Return [X, Y] of the center of cell containing provided text 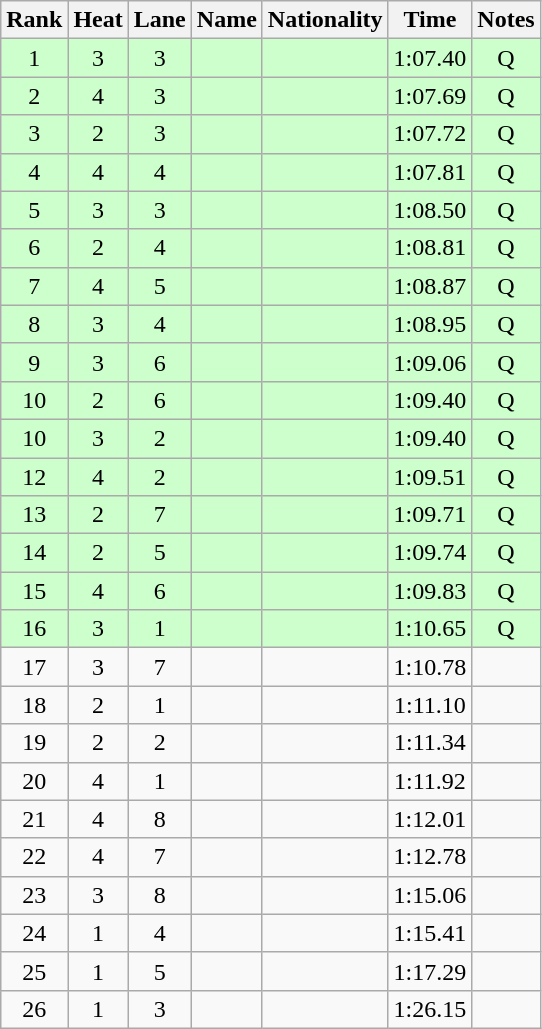
13 [34, 515]
22 [34, 857]
19 [34, 743]
1:10.78 [430, 667]
1:26.15 [430, 1009]
1:09.51 [430, 477]
Rank [34, 20]
26 [34, 1009]
Time [430, 20]
14 [34, 553]
1:08.95 [430, 324]
1:12.01 [430, 819]
17 [34, 667]
Nationality [325, 20]
1:17.29 [430, 971]
1:07.81 [430, 172]
1:08.50 [430, 210]
24 [34, 933]
1:09.71 [430, 515]
1:09.06 [430, 362]
1:07.40 [430, 58]
Notes [506, 20]
21 [34, 819]
1:11.34 [430, 743]
Name [226, 20]
9 [34, 362]
Lane [160, 20]
1:12.78 [430, 857]
15 [34, 591]
1:11.92 [430, 781]
1:07.72 [430, 134]
1:07.69 [430, 96]
1:09.74 [430, 553]
20 [34, 781]
18 [34, 705]
1:08.87 [430, 286]
Heat [98, 20]
1:09.83 [430, 591]
1:15.06 [430, 895]
1:11.10 [430, 705]
23 [34, 895]
1:15.41 [430, 933]
1:10.65 [430, 629]
1:08.81 [430, 248]
16 [34, 629]
12 [34, 477]
25 [34, 971]
